Search for the cell housing the specified text and yield its (x, y) center coordinate. 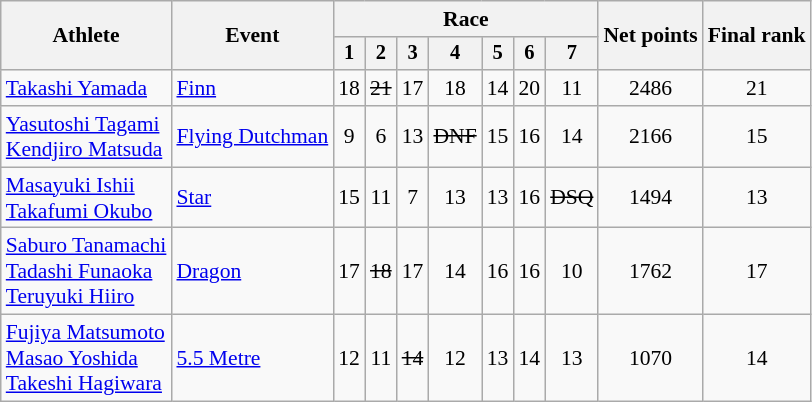
2486 (650, 88)
2 (381, 54)
Takashi Yamada (86, 88)
Finn (252, 88)
1070 (650, 358)
Masayuki IshiiTakafumi Okubo (86, 198)
2166 (650, 136)
Saburo TanamachiTadashi FunaokaTeruyuki Hiiro (86, 272)
5 (498, 54)
4 (454, 54)
Fujiya MatsumotoMasao YoshidaTakeshi Hagiwara (86, 358)
1762 (650, 272)
20 (529, 88)
5.5 Metre (252, 358)
Star (252, 198)
Yasutoshi TagamiKendjiro Matsuda (86, 136)
Final rank (757, 36)
DNF (454, 136)
10 (572, 272)
Dragon (252, 272)
Event (252, 36)
Athlete (86, 36)
Net points (650, 36)
1494 (650, 198)
9 (349, 136)
DSQ (572, 198)
Race (466, 19)
1 (349, 54)
Flying Dutchman (252, 136)
3 (413, 54)
